Extract the [x, y] coordinate from the center of the cell holding the provided text.  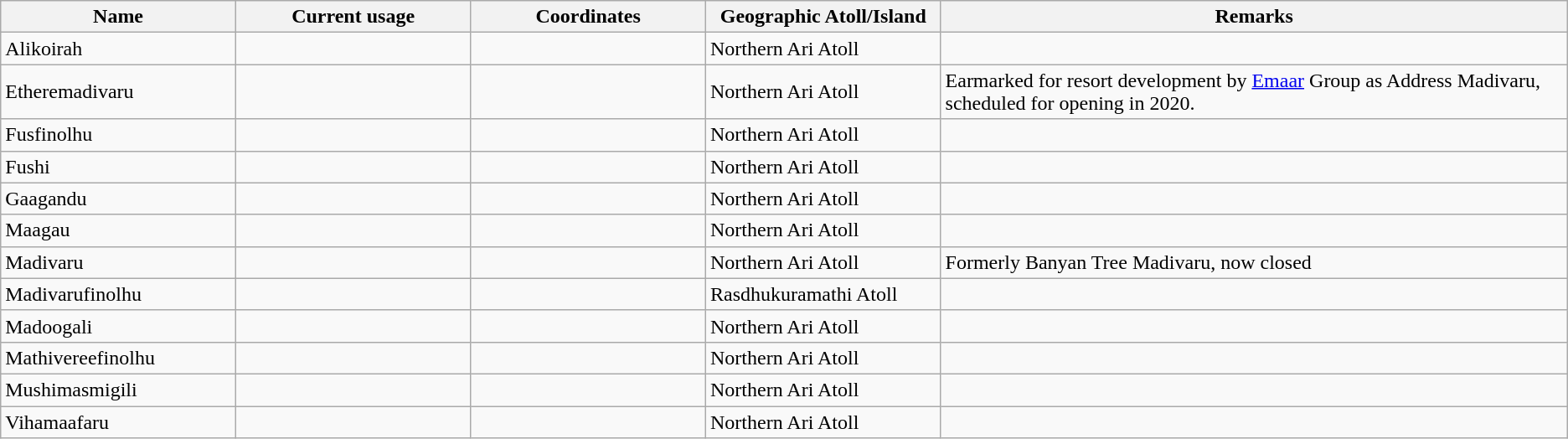
Mushimasmigili [119, 390]
Alikoirah [119, 49]
Mathivereefinolhu [119, 358]
Gaagandu [119, 199]
Rasdhukuramathi Atoll [823, 294]
Name [119, 17]
Coordinates [588, 17]
Earmarked for resort development by Emaar Group as Address Madivaru, scheduled for opening in 2020. [1254, 92]
Etheremadivaru [119, 92]
Madivaru [119, 262]
Remarks [1254, 17]
Geographic Atoll/Island [823, 17]
Vihamaafaru [119, 421]
Fusfinolhu [119, 135]
Maagau [119, 230]
Fushi [119, 167]
Madivarufinolhu [119, 294]
Current usage [353, 17]
Madoogali [119, 326]
Formerly Banyan Tree Madivaru, now closed [1254, 262]
